Determine the [x, y] coordinate at the center of the cell enclosing the given text.  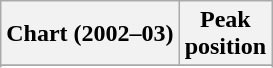
Chart (2002–03) [90, 34]
Peakposition [225, 34]
